Return the [x, y] coordinate for the center point of the cell that contains the specified text.  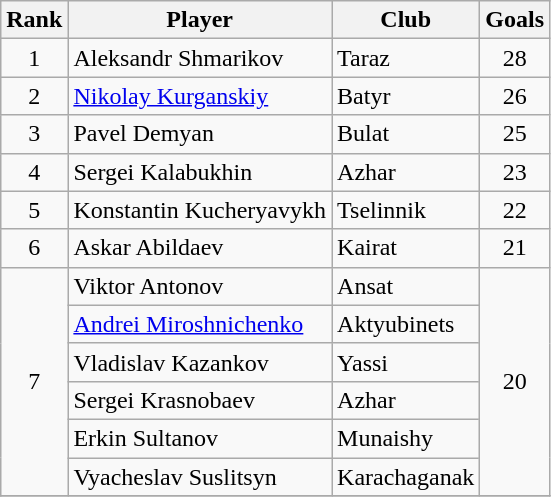
Vladislav Kazankov [200, 362]
Viktor Antonov [200, 286]
Bulat [406, 134]
Vyacheslav Suslitsyn [200, 477]
Sergei Kalabukhin [200, 172]
23 [515, 172]
Rank [34, 20]
4 [34, 172]
Konstantin Kucheryavykh [200, 210]
26 [515, 96]
Sergei Krasnobaev [200, 400]
Tselinnik [406, 210]
Karachaganak [406, 477]
Pavel Demyan [200, 134]
5 [34, 210]
21 [515, 248]
6 [34, 248]
Club [406, 20]
Aktyubinets [406, 324]
Yassi [406, 362]
Goals [515, 20]
Nikolay Kurganskiy [200, 96]
Askar Abildaev [200, 248]
Munaishy [406, 438]
Erkin Sultanov [200, 438]
Aleksandr Shmarikov [200, 58]
22 [515, 210]
Player [200, 20]
Kairat [406, 248]
Andrei Miroshnichenko [200, 324]
Batyr [406, 96]
2 [34, 96]
20 [515, 381]
28 [515, 58]
1 [34, 58]
Taraz [406, 58]
Ansat [406, 286]
3 [34, 134]
25 [515, 134]
7 [34, 381]
